Locate the cell with the specified text and output its [X, Y] center coordinate. 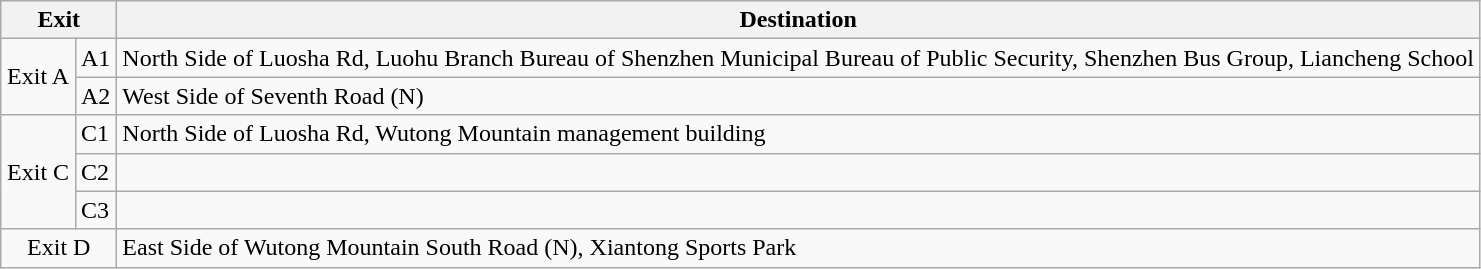
C3 [96, 210]
North Side of Luosha Rd, Wutong Mountain management building [798, 134]
West Side of Seventh Road (N) [798, 96]
Exit A [38, 77]
A2 [96, 96]
C2 [96, 172]
East Side of Wutong Mountain South Road (N), Xiantong Sports Park [798, 248]
Destination [798, 20]
C1 [96, 134]
Exit D [59, 248]
Exit C [38, 172]
Exit [59, 20]
North Side of Luosha Rd, Luohu Branch Bureau of Shenzhen Municipal Bureau of Public Security, Shenzhen Bus Group, Liancheng School [798, 58]
A1 [96, 58]
